From the cell containing the given text, extract its center point as (X, Y) coordinate. 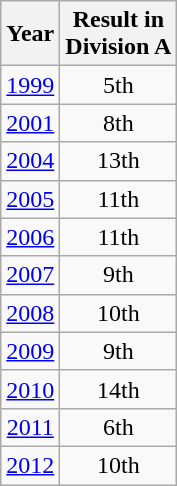
6th (118, 427)
2004 (30, 161)
Year (30, 34)
2011 (30, 427)
2009 (30, 351)
14th (118, 389)
8th (118, 123)
1999 (30, 85)
2008 (30, 313)
5th (118, 85)
2001 (30, 123)
13th (118, 161)
2006 (30, 237)
2010 (30, 389)
Result inDivision A (118, 34)
2007 (30, 275)
2005 (30, 199)
2012 (30, 465)
